Capture the cell that displays the provided text and extract its [X, Y] central coordinate. 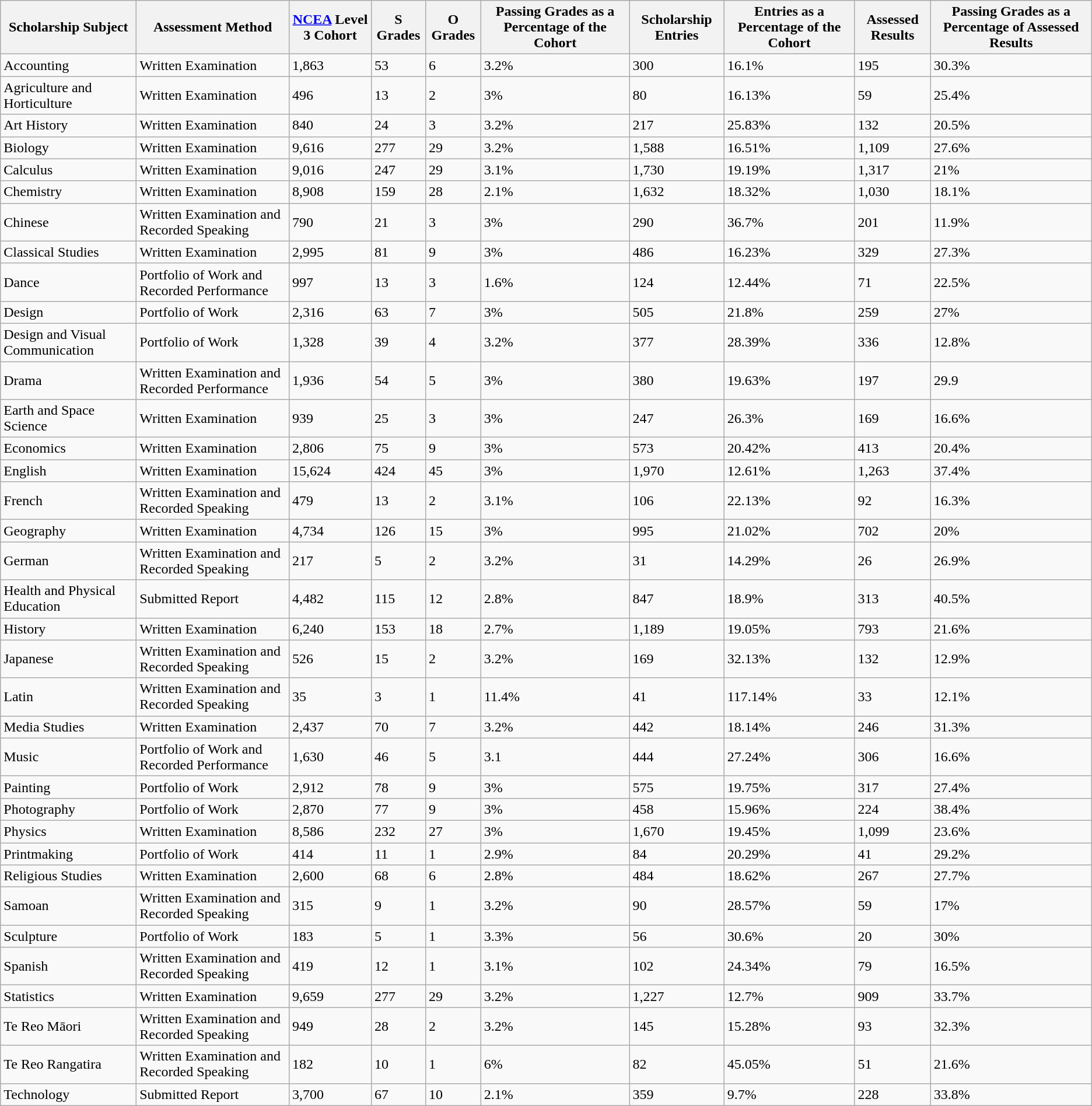
359 [677, 1094]
11.4% [555, 696]
847 [677, 598]
20.29% [789, 853]
18.62% [789, 876]
1,189 [677, 629]
2,600 [330, 876]
232 [398, 831]
290 [677, 222]
3.3% [555, 936]
458 [677, 809]
31.3% [1011, 727]
Samoan [69, 907]
Accounting [69, 65]
11.9% [1011, 222]
377 [677, 342]
68 [398, 876]
183 [330, 936]
27 [453, 831]
Agriculture and Horticulture [69, 96]
Dance [69, 282]
4,734 [330, 531]
Assessed Results [892, 27]
702 [892, 531]
29.2% [1011, 853]
153 [398, 629]
Scholarship Entries [677, 27]
3,700 [330, 1094]
300 [677, 65]
526 [330, 659]
197 [892, 380]
27.7% [1011, 876]
Art History [69, 125]
45.05% [789, 1064]
12.7% [789, 996]
267 [892, 876]
Scholarship Subject [69, 27]
20.5% [1011, 125]
505 [677, 312]
8,586 [330, 831]
Photography [69, 809]
2,806 [330, 449]
21% [1011, 170]
38.4% [1011, 809]
English [69, 471]
9.7% [789, 1094]
32.13% [789, 659]
33 [892, 696]
18 [453, 629]
Chinese [69, 222]
30.6% [789, 936]
26.3% [789, 419]
12.1% [1011, 696]
9,016 [330, 170]
939 [330, 419]
1,630 [330, 757]
84 [677, 853]
201 [892, 222]
117.14% [789, 696]
4 [453, 342]
Earth and Space Science [69, 419]
Health and Physical Education [69, 598]
444 [677, 757]
2,437 [330, 727]
949 [330, 1027]
1,109 [892, 148]
20 [892, 936]
317 [892, 787]
16.3% [1011, 501]
16.51% [789, 148]
26 [892, 561]
15.28% [789, 1027]
1,227 [677, 996]
1,632 [677, 192]
997 [330, 282]
21.02% [789, 531]
77 [398, 809]
92 [892, 501]
1.6% [555, 282]
Media Studies [69, 727]
35 [330, 696]
Music [69, 757]
S Grades [398, 27]
German [69, 561]
115 [398, 598]
Design [69, 312]
Religious Studies [69, 876]
25.83% [789, 125]
484 [677, 876]
1,730 [677, 170]
25 [398, 419]
19.75% [789, 787]
40.5% [1011, 598]
46 [398, 757]
Sculpture [69, 936]
Calculus [69, 170]
32.3% [1011, 1027]
8,908 [330, 192]
93 [892, 1027]
33.8% [1011, 1094]
Assessment Method [213, 27]
790 [330, 222]
246 [892, 727]
573 [677, 449]
4,482 [330, 598]
Written Examination and Recorded Performance [213, 380]
Te Reo Rangatira [69, 1064]
19.19% [789, 170]
Technology [69, 1094]
79 [892, 966]
259 [892, 312]
424 [398, 471]
2.9% [555, 853]
102 [677, 966]
228 [892, 1094]
1,030 [892, 192]
2,870 [330, 809]
27% [1011, 312]
19.45% [789, 831]
75 [398, 449]
16.23% [789, 252]
30% [1011, 936]
NCEA Level 3 Cohort [330, 27]
1,970 [677, 471]
51 [892, 1064]
413 [892, 449]
16.13% [789, 96]
Passing Grades as a Percentage of Assessed Results [1011, 27]
O Grades [453, 27]
124 [677, 282]
575 [677, 787]
Geography [69, 531]
159 [398, 192]
15,624 [330, 471]
45 [453, 471]
9,659 [330, 996]
63 [398, 312]
442 [677, 727]
224 [892, 809]
18.1% [1011, 192]
496 [330, 96]
20.42% [789, 449]
29.9 [1011, 380]
Biology [69, 148]
2,316 [330, 312]
26.9% [1011, 561]
2.7% [555, 629]
16.5% [1011, 966]
6% [555, 1064]
182 [330, 1064]
19.63% [789, 380]
Physics [69, 831]
Chemistry [69, 192]
479 [330, 501]
1,263 [892, 471]
Latin [69, 696]
18.9% [789, 598]
28.39% [789, 342]
419 [330, 966]
18.14% [789, 727]
1,588 [677, 148]
106 [677, 501]
54 [398, 380]
56 [677, 936]
11 [398, 853]
24.34% [789, 966]
27.6% [1011, 148]
17% [1011, 907]
Painting [69, 787]
21.8% [789, 312]
9,616 [330, 148]
Entries as a Percentage of the Cohort [789, 27]
French [69, 501]
195 [892, 65]
14.29% [789, 561]
12.9% [1011, 659]
27.3% [1011, 252]
1,863 [330, 65]
313 [892, 598]
2,912 [330, 787]
15.96% [789, 809]
67 [398, 1094]
30.3% [1011, 65]
145 [677, 1027]
Spanish [69, 966]
53 [398, 65]
27.24% [789, 757]
12.44% [789, 282]
486 [677, 252]
22.5% [1011, 282]
793 [892, 629]
1,317 [892, 170]
Te Reo Māori [69, 1027]
90 [677, 907]
71 [892, 282]
78 [398, 787]
36.7% [789, 222]
1,328 [330, 342]
31 [677, 561]
306 [892, 757]
Drama [69, 380]
37.4% [1011, 471]
20% [1011, 531]
414 [330, 853]
1,099 [892, 831]
Statistics [69, 996]
22.13% [789, 501]
1,670 [677, 831]
6,240 [330, 629]
Japanese [69, 659]
27.4% [1011, 787]
28.57% [789, 907]
Design and Visual Communication [69, 342]
21 [398, 222]
25.4% [1011, 96]
315 [330, 907]
20.4% [1011, 449]
19.05% [789, 629]
329 [892, 252]
70 [398, 727]
81 [398, 252]
380 [677, 380]
840 [330, 125]
1,936 [330, 380]
336 [892, 342]
3.1 [555, 757]
33.7% [1011, 996]
Classical Studies [69, 252]
995 [677, 531]
16.1% [789, 65]
18.32% [789, 192]
80 [677, 96]
Printmaking [69, 853]
12.61% [789, 471]
History [69, 629]
23.6% [1011, 831]
39 [398, 342]
24 [398, 125]
2,995 [330, 252]
126 [398, 531]
Passing Grades as a Percentage of the Cohort [555, 27]
82 [677, 1064]
909 [892, 996]
12.8% [1011, 342]
Economics [69, 449]
